Pinpoint the cell where the given text exists, returning its [x, y] midpoint coordinate. 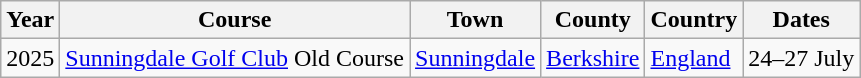
Sunningdale [476, 58]
Town [476, 20]
Course [235, 20]
24–27 July [802, 58]
Country [694, 20]
Year [30, 20]
Dates [802, 20]
Sunningdale Golf Club Old Course [235, 58]
Berkshire [593, 58]
2025 [30, 58]
England [694, 58]
County [593, 20]
